Capture the cell that displays the provided text and extract its (X, Y) central coordinate. 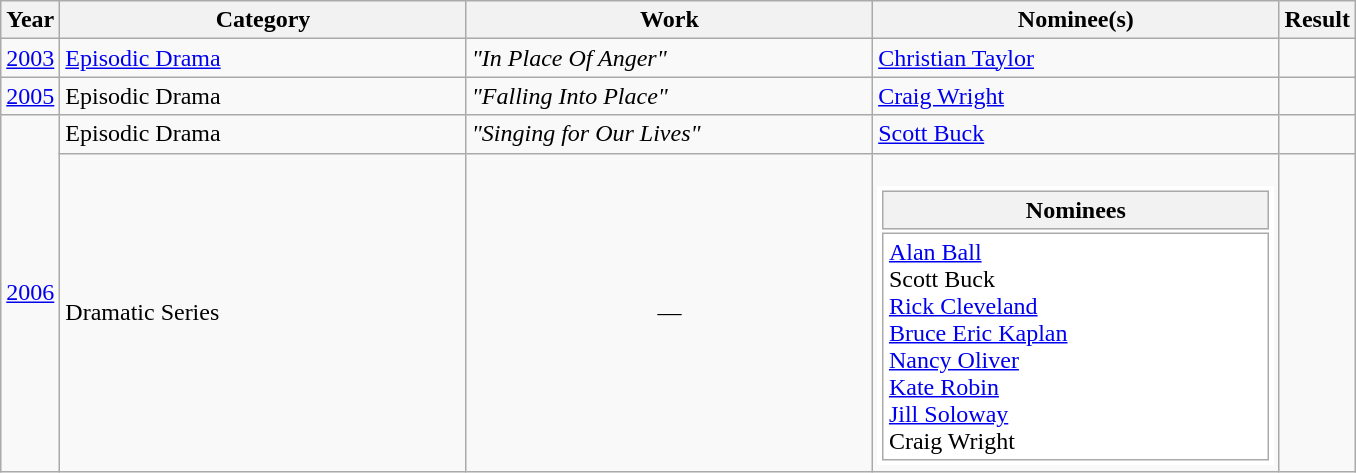
Nominee(s) (1076, 20)
"Singing for Our Lives" (669, 134)
Work (669, 20)
Craig Wright (1076, 96)
Christian Taylor (1076, 58)
Result (1317, 20)
Scott Buck (1076, 134)
2006 (30, 293)
Dramatic Series (263, 312)
2005 (30, 96)
Nominees (1076, 210)
2003 (30, 58)
Year (30, 20)
"Falling Into Place" (669, 96)
— (669, 312)
Category (263, 20)
Alan Ball Scott Buck Rick Cleveland Bruce Eric Kaplan Nancy Oliver Kate Robin Jill Soloway Craig Wright (1076, 348)
"In Place Of Anger" (669, 58)
Nominees Alan Ball Scott Buck Rick Cleveland Bruce Eric Kaplan Nancy Oliver Kate Robin Jill Soloway Craig Wright (1076, 312)
